Return (X, Y) of the center of cell containing provided text 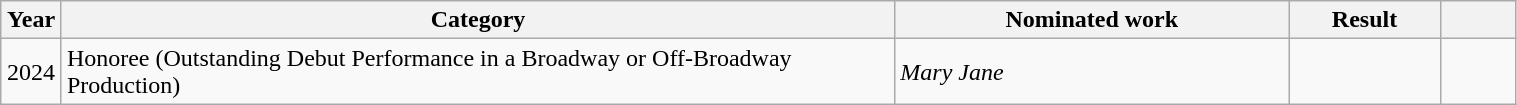
2024 (32, 72)
Nominated work (1092, 20)
Result (1365, 20)
Year (32, 20)
Category (478, 20)
Honoree (Outstanding Debut Performance in a Broadway or Off-Broadway Production) (478, 72)
Mary Jane (1092, 72)
